Extract the (X, Y) coordinate from the center of the cell holding the provided text.  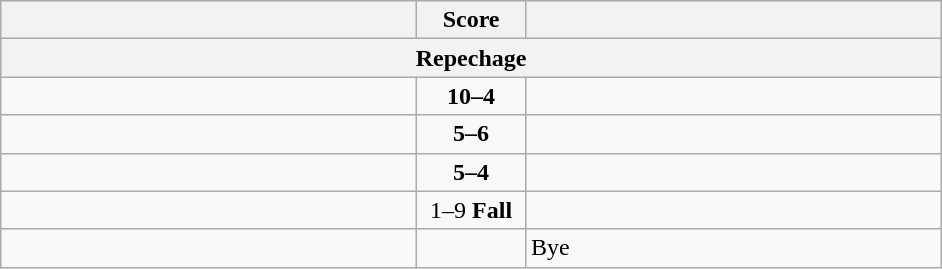
1–9 Fall (472, 210)
5–6 (472, 134)
5–4 (472, 172)
Bye (733, 248)
Score (472, 20)
Repechage (472, 58)
10–4 (472, 96)
